Extract the [X, Y] coordinate from the center of the cell holding the provided text.  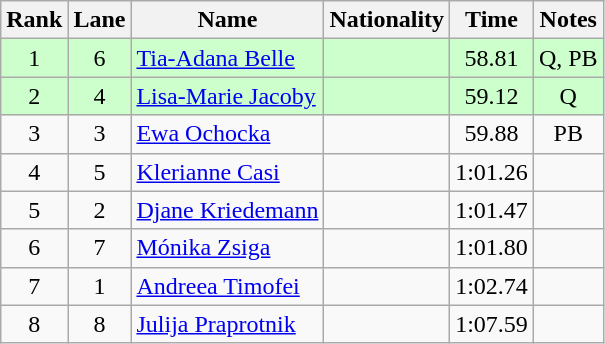
1:01.26 [492, 172]
Julija Praprotnik [228, 324]
1:01.80 [492, 248]
1:07.59 [492, 324]
PB [568, 134]
Notes [568, 20]
Time [492, 20]
59.12 [492, 96]
Djane Kriedemann [228, 210]
Q, PB [568, 58]
58.81 [492, 58]
Lisa-Marie Jacoby [228, 96]
Tia-Adana Belle [228, 58]
Name [228, 20]
1:02.74 [492, 286]
Klerianne Casi [228, 172]
Andreea Timofei [228, 286]
59.88 [492, 134]
1:01.47 [492, 210]
Mónika Zsiga [228, 248]
Rank [34, 20]
Lane [100, 20]
Ewa Ochocka [228, 134]
Nationality [387, 20]
Q [568, 96]
